Search for the cell housing the specified text and yield its (X, Y) center coordinate. 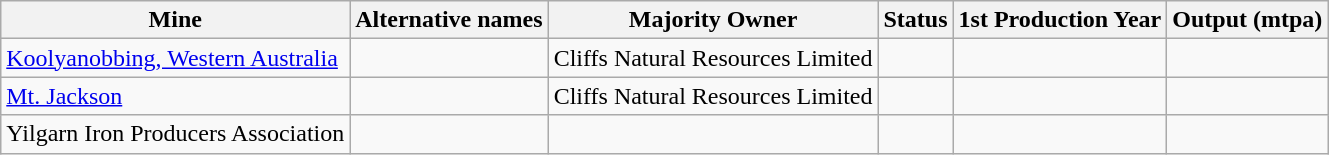
Output (mtpa) (1248, 20)
Yilgarn Iron Producers Association (176, 134)
Status (916, 20)
Mt. Jackson (176, 96)
Koolyanobbing, Western Australia (176, 58)
Mine (176, 20)
Alternative names (449, 20)
1st Production Year (1060, 20)
Majority Owner (713, 20)
